Pinpoint the cell where the given text exists, returning its [x, y] midpoint coordinate. 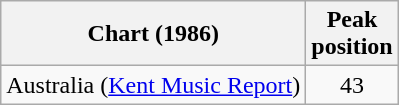
Chart (1986) [154, 34]
43 [352, 85]
Australia (Kent Music Report) [154, 85]
Peakposition [352, 34]
